Output the [x, y] coordinate of the center of the cell containing the given text.  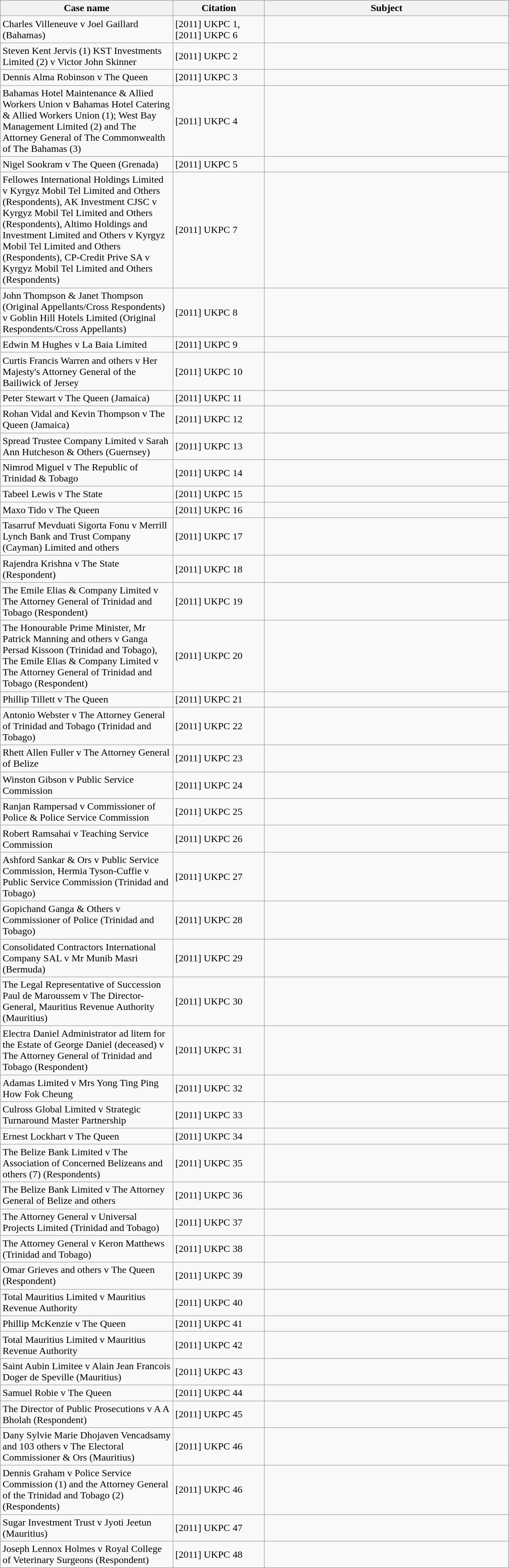
[2011] UKPC 40 [219, 1302]
Rhett Allen Fuller v The Attorney General of Belize [87, 758]
[2011] UKPC 34 [219, 1136]
Nigel Sookram v The Queen (Grenada) [87, 164]
Adamas Limited v Mrs Yong Ting Ping How Fok Cheung [87, 1088]
Ranjan Rampersad v Commissioner of Police & Police Service Commission [87, 812]
[2011] UKPC 27 [219, 877]
The Belize Bank Limited v The Attorney General of Belize and others [87, 1195]
Sugar Investment Trust v Jyoti Jeetun (Mauritius) [87, 1528]
[2011] UKPC 8 [219, 312]
[2011] UKPC 10 [219, 371]
The Belize Bank Limited v The Association of Concerned Belizeans and others (7) (Respondents) [87, 1163]
[2011] UKPC 7 [219, 230]
Phillip McKenzie v The Queen [87, 1324]
[2011] UKPC 16 [219, 510]
[2011] UKPC 9 [219, 344]
Peter Stewart v The Queen (Jamaica) [87, 398]
Gopichand Ganga & Others v Commissioner of Police (Trinidad and Tobago) [87, 920]
Subject [386, 8]
[2011] UKPC 38 [219, 1249]
The Attorney General v Universal Projects Limited (Trinidad and Tobago) [87, 1222]
[2011] UKPC 22 [219, 726]
[2011] UKPC 3 [219, 77]
The Director of Public Prosecutions v A A Bholah (Respondent) [87, 1414]
[2011] UKPC 37 [219, 1222]
[2011] UKPC 30 [219, 1002]
[2011] UKPC 41 [219, 1324]
[2011] UKPC 15 [219, 494]
[2011] UKPC 25 [219, 812]
[2011] UKPC 5 [219, 164]
Electra Daniel Administrator ad litem for the Estate of George Daniel (deceased) v The Attorney General of Trinidad and Tobago (Respondent) [87, 1050]
Saint Aubin Limitee v Alain Jean Francois Doger de Speville (Mauritius) [87, 1371]
[2011] UKPC 1, [2011] UKPC 6 [219, 30]
Edwin M Hughes v La Baia Limited [87, 344]
Citation [219, 8]
[2011] UKPC 19 [219, 601]
[2011] UKPC 35 [219, 1163]
Tasarruf Mevduati Sigorta Fonu v Merrill Lynch Bank and Trust Company (Cayman) Limited and others [87, 537]
[2011] UKPC 21 [219, 699]
The Attorney General v Keron Matthews (Trinidad and Tobago) [87, 1249]
[2011] UKPC 18 [219, 569]
Antonio Webster v The Attorney General of Trinidad and Tobago (Trinidad and Tobago) [87, 726]
The Emile Elias & Company Limited v The Attorney General of Trinidad and Tobago (Respondent) [87, 601]
[2011] UKPC 44 [219, 1393]
Maxo Tido v The Queen [87, 510]
[2011] UKPC 11 [219, 398]
Dennis Alma Robinson v The Queen [87, 77]
Nimrod Miguel v The Republic of Trinidad & Tobago [87, 473]
[2011] UKPC 42 [219, 1345]
[2011] UKPC 20 [219, 656]
[2011] UKPC 45 [219, 1414]
[2011] UKPC 26 [219, 839]
Ashford Sankar & Ors v Public Service Commission, Hermia Tyson-Cuffie v Public Service Commission (Trinidad and Tobago) [87, 877]
Samuel Robie v The Queen [87, 1393]
Spread Trustee Company Limited v Sarah Ann Hutcheson & Others (Guernsey) [87, 446]
Dennis Graham v Police Service Commission (1) and the Attorney General of the Trinidad and Tobago (2) (Respondents) [87, 1490]
[2011] UKPC 48 [219, 1555]
[2011] UKPC 28 [219, 920]
[2011] UKPC 13 [219, 446]
Rajendra Krishna v The State (Respondent) [87, 569]
[2011] UKPC 17 [219, 537]
Culross Global Limited v Strategic Turnaround Master Partnership [87, 1115]
Omar Grieves and others v The Queen (Respondent) [87, 1276]
Phillip Tillett v The Queen [87, 699]
Steven Kent Jervis (1) KST Investments Limited (2) v Victor John Skinner [87, 56]
Robert Ramsahai v Teaching Service Commission [87, 839]
[2011] UKPC 23 [219, 758]
[2011] UKPC 2 [219, 56]
Winston Gibson v Public Service Commission [87, 785]
[2011] UKPC 12 [219, 419]
[2011] UKPC 36 [219, 1195]
Consolidated Contractors International Company SAL v Mr Munib Masri (Bermuda) [87, 958]
Joseph Lennox Holmes v Royal College of Veterinary Surgeons (Respondent) [87, 1555]
Case name [87, 8]
[2011] UKPC 24 [219, 785]
[2011] UKPC 31 [219, 1050]
Dany Sylvie Marie Dhojaven Vencadsamy and 103 others v The Electoral Commissioner & Ors (Mauritius) [87, 1447]
Tabeel Lewis v The State [87, 494]
[2011] UKPC 39 [219, 1276]
Rohan Vidal and Kevin Thompson v The Queen (Jamaica) [87, 419]
[2011] UKPC 33 [219, 1115]
John Thompson & Janet Thompson (Original Appellants/Cross Respondents) v Goblin Hill Hotels Limited (Original Respondents/Cross Appellants) [87, 312]
[2011] UKPC 29 [219, 958]
[2011] UKPC 4 [219, 121]
Charles Villeneuve v Joel Gaillard (Bahamas) [87, 30]
Ernest Lockhart v The Queen [87, 1136]
[2011] UKPC 14 [219, 473]
Curtis Francis Warren and others v Her Majesty's Attorney General of the Bailiwick of Jersey [87, 371]
The Legal Representative of Succession Paul de Maroussem v The Director-General, Mauritius Revenue Authority (Mauritius) [87, 1002]
[2011] UKPC 47 [219, 1528]
[2011] UKPC 32 [219, 1088]
[2011] UKPC 43 [219, 1371]
